Return the (X, Y) coordinate for the center point of the cell that contains the specified text.  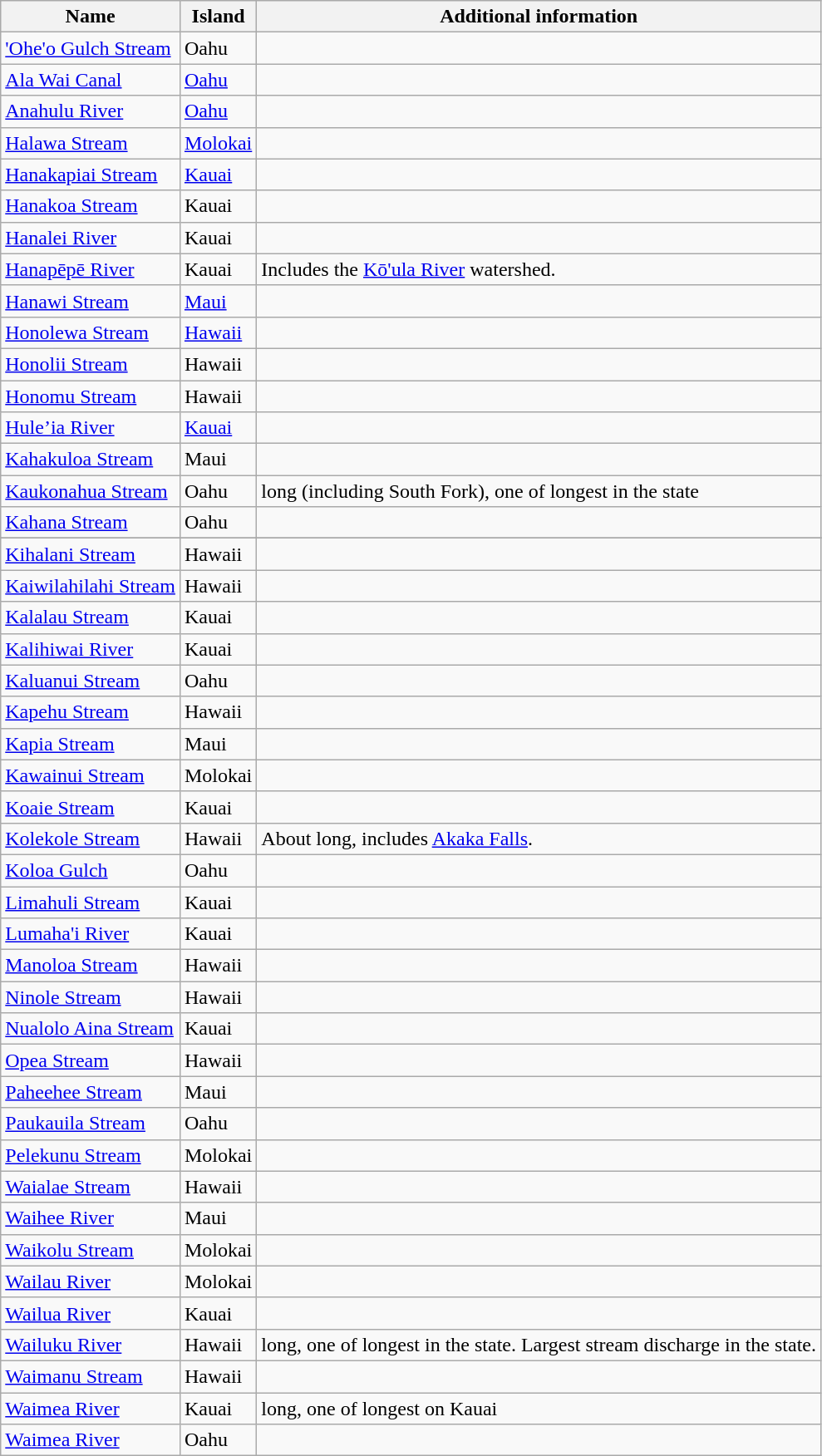
Kahana Stream (91, 523)
Limahuli Stream (91, 902)
Additional information (539, 17)
Hanakapiai Stream (91, 175)
Honolii Stream (91, 364)
long, one of longest in the state. Largest stream discharge in the state. (539, 1345)
Nualolo Aina Stream (91, 1029)
Kalihiwai River (91, 649)
Wailuku River (91, 1345)
Waihee River (91, 1218)
Hanakoa Stream (91, 206)
Kaukonahua Stream (91, 491)
long, one of longest on Kauai (539, 1409)
Hanalei River (91, 238)
Wailau River (91, 1281)
Waialae Stream (91, 1187)
Kaiwilahilahi Stream (91, 586)
Hule’ia River (91, 428)
About long, includes Akaka Falls. (539, 839)
Halawa Stream (91, 143)
Name (91, 17)
Ala Wai Canal (91, 80)
Kolekole Stream (91, 839)
Honolewa Stream (91, 332)
Island (218, 17)
Hanapēpē River (91, 269)
Includes the Kō'ula River watershed. (539, 269)
long (including South Fork), one of longest in the state (539, 491)
Wailua River (91, 1313)
Ninole Stream (91, 997)
Waikolu Stream (91, 1250)
Anahulu River (91, 111)
Opea Stream (91, 1060)
Lumaha'i River (91, 934)
Kawainui Stream (91, 775)
Hanawi Stream (91, 301)
Paheehee Stream (91, 1092)
Kihalani Stream (91, 554)
Manoloa Stream (91, 966)
Koaie Stream (91, 807)
Koloa Gulch (91, 870)
'Ohe'o Gulch Stream (91, 48)
Kalalau Stream (91, 617)
Kapia Stream (91, 744)
Kapehu Stream (91, 712)
Paukauila Stream (91, 1124)
Waimanu Stream (91, 1376)
Honomu Stream (91, 396)
Pelekunu Stream (91, 1155)
Kahakuloa Stream (91, 460)
Kaluanui Stream (91, 681)
